Detect which cell encompasses the target text, then output its [x, y] center coordinate. 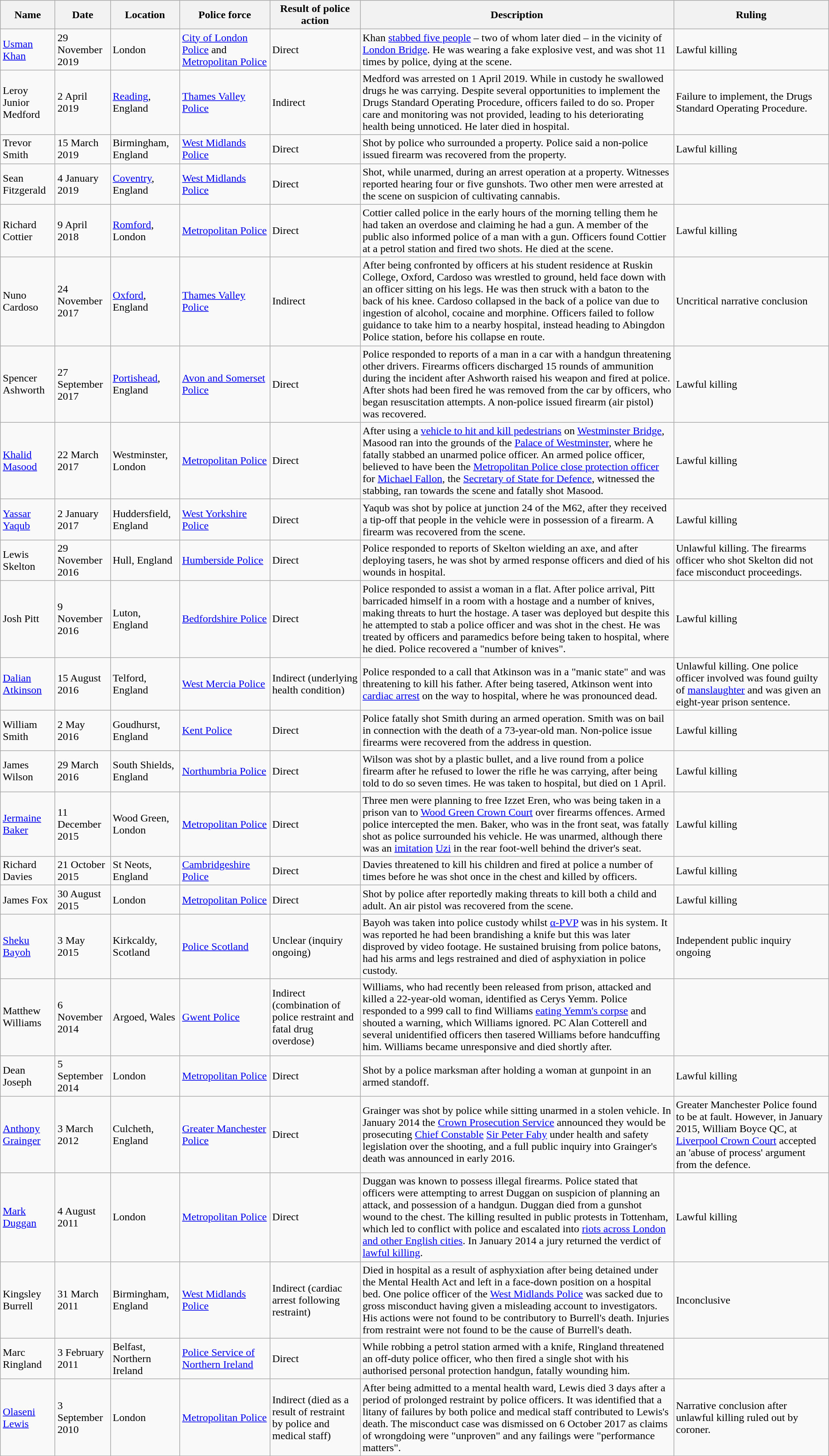
4 August 2011 [82, 1217]
Matthew Williams [28, 1017]
6 November 2014 [82, 1017]
Dean Joseph [28, 1076]
Description [517, 15]
Marc Ringland [28, 1359]
West Mercia Police [225, 684]
Failure to implement, the Drugs Standard Operating Procedure. [751, 102]
29 March 2016 [82, 771]
11 December 2015 [82, 824]
Wood Green, London [145, 824]
Hull, England [145, 560]
Reading, England [145, 102]
Oxford, England [145, 301]
Usman Khan [28, 50]
2 January 2017 [82, 519]
Richard Cottier [28, 230]
9 November 2016 [82, 619]
Kingsley Burrell [28, 1300]
5 September 2014 [82, 1076]
Spencer Ashworth [28, 384]
Culcheth, England [145, 1134]
21 October 2015 [82, 871]
Nuno Cardoso [28, 301]
Inconclusive [751, 1300]
Lewis Skelton [28, 560]
Unlawful killing. One police officer involved was found guilty of manslaughter and was given an eight-year prison sentence. [751, 684]
Mark Duggan [28, 1217]
4 January 2019 [82, 184]
Independent public inquiry ongoing [751, 946]
Bedfordshire Police [225, 619]
Trevor Smith [28, 149]
Date [82, 15]
Indirect (died as a result of restraint by police and medical staff) [315, 1417]
Romford, London [145, 230]
Indirect (underlying health condition) [315, 684]
Luton, England [145, 619]
Gwent Police [225, 1017]
Ruling [751, 15]
3 September 2010 [82, 1417]
Northumbria Police [225, 771]
Jermaine Baker [28, 824]
Location [145, 15]
Uncritical narrative conclusion [751, 301]
Telford, England [145, 684]
Unlawful killing. The firearms officer who shot Skelton did not face misconduct proceedings. [751, 560]
2 April 2019 [82, 102]
Humberside Police [225, 560]
City of London Police and Metropolitan Police [225, 50]
29 November 2019 [82, 50]
Davies threatened to kill his children and fired at police a number of times before he was shot once in the chest and killed by officers. [517, 871]
Leroy Junior Medford [28, 102]
Dalian Atkinson [28, 684]
Richard Davies [28, 871]
Result of police action [315, 15]
Khalid Masood [28, 461]
Avon and Somerset Police [225, 384]
Portishead, England [145, 384]
3 May 2015 [82, 946]
St Neots, England [145, 871]
Shot by police after reportedly making threats to kill both a child and adult. An air pistol was recovered from the scene. [517, 899]
Argoed, Wales [145, 1017]
Kirkcaldy, Scotland [145, 946]
2 May 2016 [82, 731]
Police force [225, 15]
Kent Police [225, 731]
15 August 2016 [82, 684]
Sheku Bayoh [28, 946]
24 November 2017 [82, 301]
Goudhurst, England [145, 731]
Olaseni Lewis [28, 1417]
15 March 2019 [82, 149]
James Wilson [28, 771]
9 April 2018 [82, 230]
Yassar Yaqub [28, 519]
3 February 2011 [82, 1359]
31 March 2011 [82, 1300]
Shot by police who surrounded a property. Police said a non-police issued firearm was recovered from the property. [517, 149]
Greater Manchester Police [225, 1134]
James Fox [28, 899]
Josh Pitt [28, 619]
30 August 2015 [82, 899]
West Yorkshire Police [225, 519]
3 March 2012 [82, 1134]
Indirect (cardiac arrest following restraint) [315, 1300]
Huddersfield, England [145, 519]
Coventry, England [145, 184]
Anthony Grainger [28, 1134]
Narrative conclusion after unlawful killing ruled out by coroner. [751, 1417]
Shot by a police marksman after holding a woman at gunpoint in an armed standoff. [517, 1076]
Westminster, London [145, 461]
Indirect (combination of police restraint and fatal drug overdose) [315, 1017]
Name [28, 15]
22 March 2017 [82, 461]
27 September 2017 [82, 384]
Belfast, Northern Ireland [145, 1359]
Police Scotland [225, 946]
Sean Fitzgerald [28, 184]
William Smith [28, 731]
29 November 2016 [82, 560]
South Shields, England [145, 771]
Cambridgeshire Police [225, 871]
Police Service of Northern Ireland [225, 1359]
Unclear (inquiry ongoing) [315, 946]
